Scan for the cell matching the given text and deliver its [X, Y] coordinate at center. 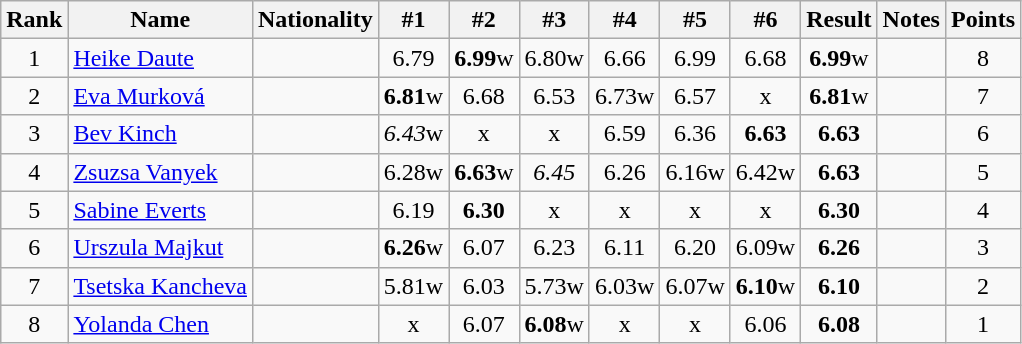
#4 [624, 20]
5.73w [554, 286]
6.06 [765, 324]
6.53 [554, 96]
6.36 [695, 134]
5.81w [413, 286]
Nationality [315, 20]
6.63w [484, 172]
6.28w [413, 172]
6.42w [765, 172]
#2 [484, 20]
#3 [554, 20]
6.08 [839, 324]
6.11 [624, 248]
#5 [695, 20]
Name [160, 20]
6.57 [695, 96]
6.79 [413, 58]
Rank [34, 20]
Tsetska Kancheva [160, 286]
6.59 [624, 134]
Result [839, 20]
Points [982, 20]
6.10 [839, 286]
6.26w [413, 248]
6.20 [695, 248]
Notes [911, 20]
Urszula Majkut [160, 248]
6.23 [554, 248]
Sabine Everts [160, 210]
Bev Kinch [160, 134]
6.03 [484, 286]
Heike Daute [160, 58]
6.07w [695, 286]
6.43w [413, 134]
6.03w [624, 286]
6.66 [624, 58]
6.45 [554, 172]
Eva Murková [160, 96]
Yolanda Chen [160, 324]
6.08w [554, 324]
#1 [413, 20]
6.73w [624, 96]
6.19 [413, 210]
6.99 [695, 58]
6.09w [765, 248]
6.80w [554, 58]
#6 [765, 20]
6.10w [765, 286]
6.16w [695, 172]
Zsuzsa Vanyek [160, 172]
